From the cell containing the given text, extract its center point as (X, Y) coordinate. 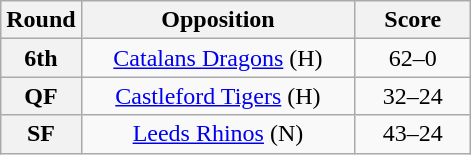
32–24 (413, 96)
Castleford Tigers (H) (218, 96)
43–24 (413, 134)
Catalans Dragons (H) (218, 58)
QF (41, 96)
Score (413, 20)
Leeds Rhinos (N) (218, 134)
SF (41, 134)
Opposition (218, 20)
6th (41, 58)
62–0 (413, 58)
Round (41, 20)
